Search for the cell housing the specified text and yield its (X, Y) center coordinate. 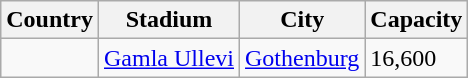
Capacity (416, 20)
Stadium (168, 20)
City (302, 20)
Country (50, 20)
16,600 (416, 58)
Gothenburg (302, 58)
Gamla Ullevi (168, 58)
